For the text-containing cell, return its midpoint in (x, y) coordinate format. 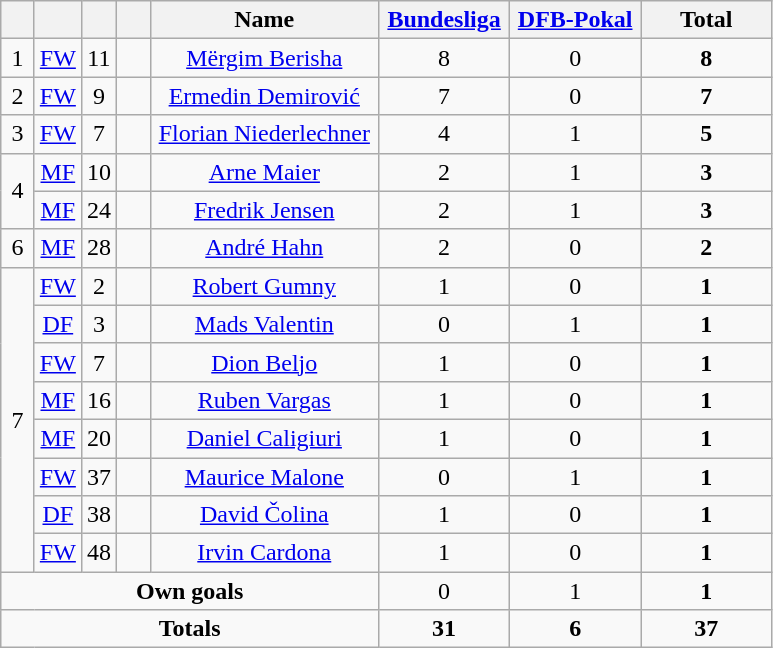
Robert Gumny (264, 286)
Name (264, 20)
André Hahn (264, 248)
11 (98, 58)
Fredrik Jensen (264, 210)
Total (706, 20)
Daniel Caligiuri (264, 438)
20 (98, 438)
Totals (190, 629)
Own goals (190, 591)
Ruben Vargas (264, 400)
Mërgim Berisha (264, 58)
9 (98, 96)
48 (98, 553)
5 (706, 134)
Ermedin Demirović (264, 96)
Florian Niederlechner (264, 134)
10 (98, 172)
David Čolina (264, 515)
Irvin Cardona (264, 553)
Mads Valentin (264, 324)
Maurice Malone (264, 477)
16 (98, 400)
DFB-Pokal (576, 20)
38 (98, 515)
Arne Maier (264, 172)
31 (444, 629)
Bundesliga (444, 20)
28 (98, 248)
Dion Beljo (264, 362)
24 (98, 210)
